Find where the given text appears and provide that cell's center as (X, Y) coordinate. 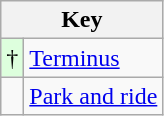
Park and ride (94, 96)
Terminus (94, 58)
Key (82, 20)
† (12, 58)
